Capture the cell that displays the provided text and extract its [x, y] central coordinate. 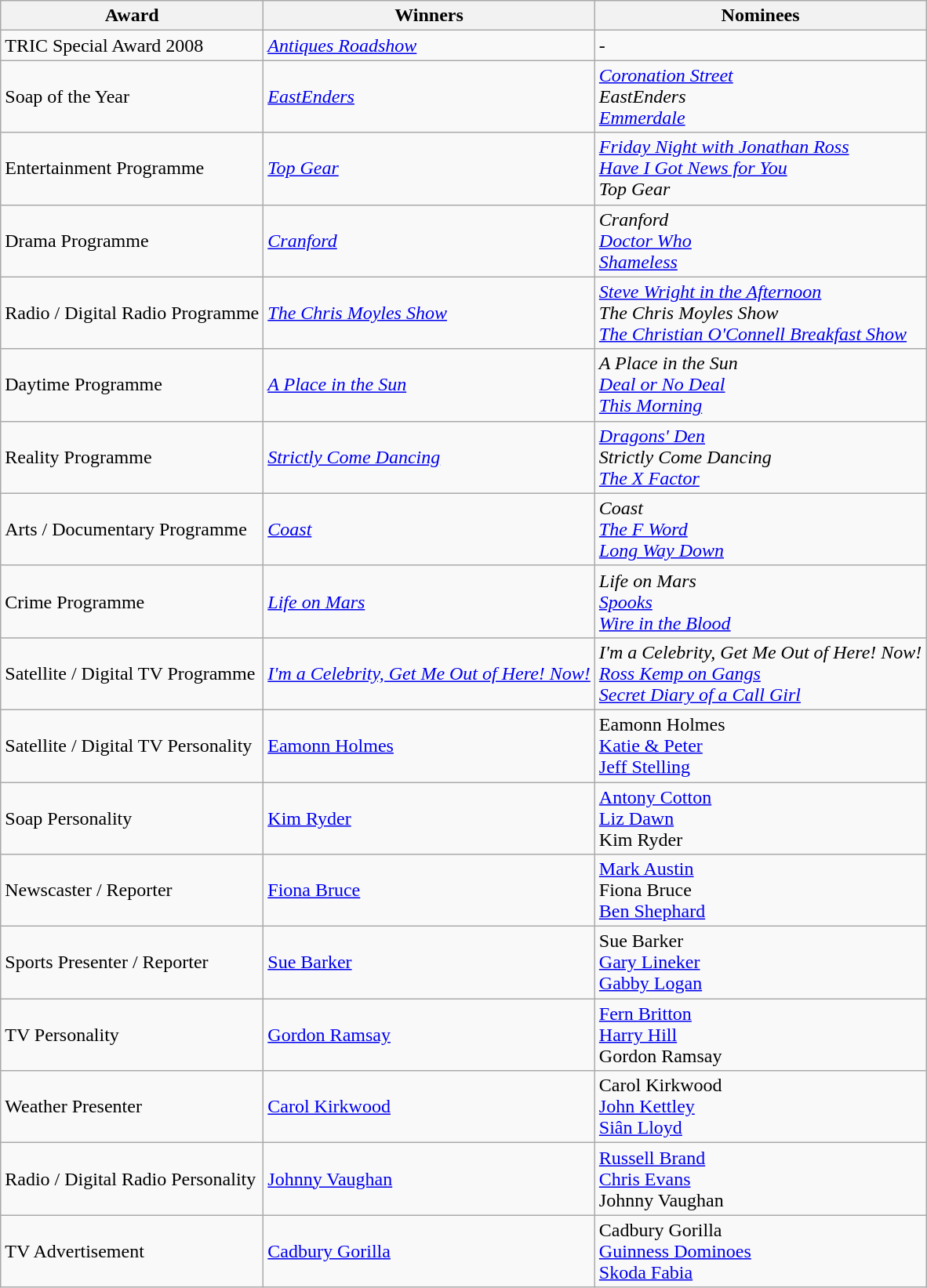
Winners [430, 16]
A Place in the Sun [430, 385]
Soap Personality [132, 818]
Friday Night with Jonathan Ross Have I Got News for You Top Gear [761, 169]
Strictly Come Dancing [430, 457]
Sue Barker [430, 963]
Radio / Digital Radio Programme [132, 313]
Sports Presenter / Reporter [132, 963]
Sue Barker Gary Lineker Gabby Logan [761, 963]
Gordon Ramsay [430, 1035]
TRIC Special Award 2008 [132, 45]
Coast The F Word Long Way Down [761, 529]
Antiques Roadshow [430, 45]
Crime Programme [132, 601]
Weather Presenter [132, 1107]
Nominees [761, 16]
Eamonn Holmes [430, 746]
Cranford Doctor Who Shameless [761, 241]
Satellite / Digital TV Personality [132, 746]
Kim Ryder [430, 818]
Entertainment Programme [132, 169]
Russell Brand Chris Evans Johnny Vaughan [761, 1179]
Daytime Programme [132, 385]
TV Advertisement [132, 1251]
TV Personality [132, 1035]
- [761, 45]
Steve Wright in the Afternoon The Chris Moyles Show The Christian O'Connell Breakfast Show [761, 313]
Life on Mars [430, 601]
Top Gear [430, 169]
Antony Cotton Liz Dawn Kim Ryder [761, 818]
Cadbury Gorilla Guinness Dominoes Skoda Fabia [761, 1251]
Award [132, 16]
Johnny Vaughan [430, 1179]
Coast [430, 529]
Cranford [430, 241]
A Place in the Sun Deal or No Deal This Morning [761, 385]
I'm a Celebrity, Get Me Out of Here! Now! [430, 673]
Dragons' Den Strictly Come Dancing The X Factor [761, 457]
The Chris Moyles Show [430, 313]
Fern Britton Harry Hill Gordon Ramsay [761, 1035]
EastEnders [430, 96]
Drama Programme [132, 241]
Radio / Digital Radio Personality [132, 1179]
Eamonn Holmes Katie & Peter Jeff Stelling [761, 746]
I'm a Celebrity, Get Me Out of Here! Now! Ross Kemp on Gangs Secret Diary of a Call Girl [761, 673]
Soap of the Year [132, 96]
Newscaster / Reporter [132, 891]
Mark Austin Fiona Bruce Ben Shephard [761, 891]
Fiona Bruce [430, 891]
Life on Mars Spooks Wire in the Blood [761, 601]
Reality Programme [132, 457]
Cadbury Gorilla [430, 1251]
Arts / Documentary Programme [132, 529]
Carol Kirkwood John Kettley Siân Lloyd [761, 1107]
Coronation Street EastEnders Emmerdale [761, 96]
Satellite / Digital TV Programme [132, 673]
Carol Kirkwood [430, 1107]
